Scan for the cell matching the given text and deliver its [x, y] coordinate at center. 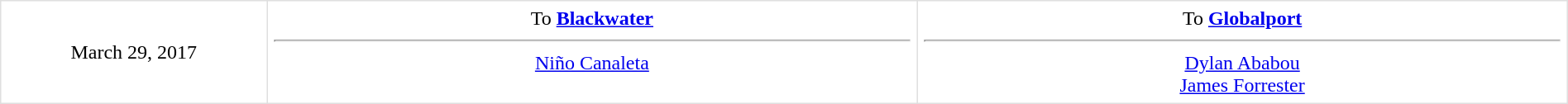
March 29, 2017 [134, 52]
To GlobalportDylan AbabouJames Forrester [1242, 52]
To BlackwaterNiño Canaleta [592, 52]
